Locate the cell with the specified text and output its (X, Y) center coordinate. 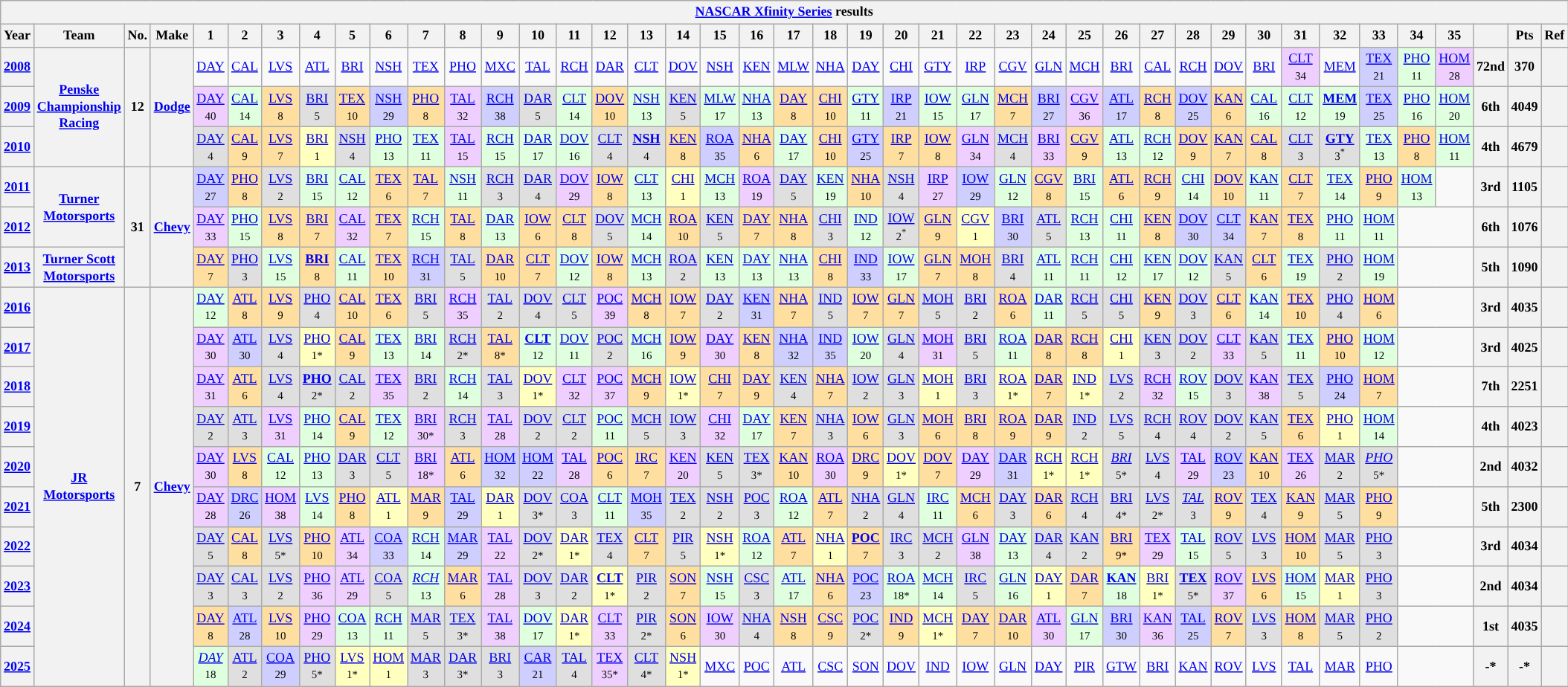
COA5 (388, 587)
POC3 (756, 506)
DAR1 (500, 506)
2008 (18, 67)
BRI27 (1049, 107)
TAL22 (500, 546)
ROV7 (1229, 626)
ROA6 (1013, 307)
35 (1455, 36)
NASCAR Xfinity Series results (784, 12)
BRI14 (426, 347)
DAY29 (976, 467)
PIR5 (683, 546)
CHI32 (720, 427)
MCH4 (1013, 146)
DAY31 (211, 387)
HOM1 (388, 666)
28 (1193, 36)
9 (500, 36)
2 (245, 36)
GTY (937, 67)
IRC7 (647, 467)
LVS10 (281, 626)
DAY18 (211, 666)
DAR5 (539, 107)
LVS14 (317, 506)
DAR2 (574, 587)
COA3 (574, 506)
ROV9 (1229, 506)
ROA18* (902, 587)
DRC9 (866, 467)
CGV (1013, 67)
ROA2 (683, 267)
CHI (902, 67)
DAR8 (1049, 347)
BRI30* (426, 427)
KEN17 (1157, 267)
DAY27 (211, 187)
MAR1 (1340, 587)
BRI1* (1157, 587)
CLT11 (610, 506)
CLT4* (647, 666)
HOM22 (539, 467)
2300 (1525, 506)
16 (756, 36)
IRC5 (976, 587)
GLN16 (1013, 587)
CAL16 (1264, 107)
1 (211, 36)
DAR17 (539, 146)
ROA35 (720, 146)
ATL28 (245, 626)
33 (1379, 36)
4032 (1525, 467)
DAR13 (500, 227)
32 (1340, 36)
ROV4 (1193, 427)
MAR (1340, 666)
IRP27 (937, 187)
DOV25 (1193, 107)
ROV37 (1229, 587)
GLN38 (976, 546)
COA29 (281, 666)
ATL1 (388, 506)
POC (756, 666)
IOW20 (866, 347)
34 (1416, 36)
1105 (1525, 187)
NHA3 (830, 427)
PHO15 (245, 227)
4023 (1525, 427)
CGV1 (976, 227)
BRI9* (1122, 546)
HOM7 (1379, 387)
ATL29 (353, 587)
ROA11 (1013, 347)
DAY4 (211, 146)
TEX19 (1300, 267)
ROA10 (683, 227)
TAL32 (463, 107)
15 (720, 36)
ROA1* (1013, 387)
MCH7 (1013, 107)
21 (937, 36)
POC6 (610, 467)
RCH5 (1085, 307)
22 (976, 36)
KEN7 (793, 427)
MCH6 (976, 506)
2017 (18, 347)
DAY33 (211, 227)
MAR6 (463, 587)
PIR2* (647, 626)
27 (1157, 36)
KAN6 (1229, 107)
TEX29 (1157, 546)
2020 (18, 467)
TEX7 (388, 227)
LVS2* (1157, 506)
IND35 (830, 347)
TEX5 (1300, 387)
ROV15 (1193, 387)
IRC3 (902, 546)
TEX8 (1300, 227)
2022 (18, 546)
HOM32 (500, 467)
KAN14 (1264, 307)
2251 (1525, 387)
ATL11 (1049, 267)
HOM19 (1379, 267)
TEX35* (610, 666)
NHA1 (830, 546)
TAL8* (500, 347)
5 (353, 36)
CAL3 (245, 587)
KAN38 (1264, 387)
KAN9 (1300, 506)
18 (830, 36)
19 (866, 36)
Pts (1525, 36)
CSC9 (830, 626)
ROV5 (1229, 546)
17 (793, 36)
LVS5 (1122, 427)
HOM13 (1416, 187)
ROV (1229, 666)
CAL14 (245, 107)
CGV9 (1085, 146)
KEN4 (793, 387)
NHA4 (756, 626)
NSH29 (388, 107)
1st (1491, 626)
IOW29 (976, 187)
TEX26 (1300, 467)
2018 (18, 387)
CSC3 (756, 587)
2016 (18, 307)
NHA10 (866, 187)
CAL32 (353, 227)
CHI3 (830, 227)
GTY11 (866, 107)
PIR (1085, 666)
CLT8 (574, 227)
DRC26 (245, 506)
TEX35 (388, 387)
MOH1 (937, 387)
KEN31 (756, 307)
2010 (18, 146)
KEN13 (720, 267)
LVS1* (353, 666)
72nd (1491, 67)
Year (18, 36)
MOH31 (937, 347)
DOV4 (539, 307)
ATL2 (245, 666)
BRI33 (1049, 146)
IND (937, 666)
NSH13 (647, 107)
RCH38 (500, 107)
MOH8 (976, 267)
DAR3* (463, 666)
DAR6 (1049, 506)
ATL5 (1049, 227)
CLT14 (574, 107)
BRI4* (1122, 506)
LVS5* (281, 546)
HOM38 (281, 506)
10 (539, 36)
COA33 (388, 546)
NHA32 (793, 347)
2025 (18, 666)
PHO1 (1340, 427)
DOV9 (1193, 146)
TAL4 (574, 666)
CHI7 (720, 387)
MCH2 (937, 546)
ATL3 (245, 427)
30 (1264, 36)
IOW9 (683, 347)
GLN34 (976, 146)
DOV30 (1193, 227)
2011 (18, 187)
IND33 (866, 267)
KEN19 (830, 187)
MOH35 (647, 506)
DOV5 (610, 227)
RCH35 (463, 307)
RCH9 (1157, 187)
4049 (1525, 107)
CGV36 (1085, 107)
IOW (976, 666)
NHA (830, 67)
TEX21 (1379, 67)
Make (172, 36)
CLT2 (574, 427)
PHO36 (317, 587)
NSH2 (720, 506)
CLT (647, 67)
24 (1049, 36)
TAL5 (463, 267)
KAN36 (1157, 626)
2021 (18, 506)
ROA30 (830, 467)
HOM12 (1379, 347)
CLT13 (647, 187)
DAY28 (211, 506)
DAY1 (1049, 587)
POC2* (866, 626)
CAL2 (353, 387)
26 (1122, 36)
CHI5 (1122, 307)
IND2 (1085, 427)
MLW (793, 67)
IRC11 (937, 506)
GTW (1122, 666)
PHO1* (317, 347)
CAR21 (539, 666)
3 (281, 36)
HOM6 (1379, 307)
2019 (18, 427)
2013 (18, 267)
GTY25 (866, 146)
MLW17 (720, 107)
MAR29 (463, 546)
IOW3 (683, 427)
MCH9 (647, 387)
IOW15 (937, 107)
IND9 (902, 626)
IRP7 (902, 146)
NSH15 (720, 587)
DOV11 (574, 347)
SON (866, 666)
POC37 (610, 387)
DAR (610, 67)
HOM8 (1300, 626)
4025 (1525, 347)
2023 (18, 587)
POC39 (610, 307)
Team (79, 36)
ATL13 (1122, 146)
KEN20 (683, 467)
IOW17 (902, 267)
MEM (1340, 67)
NHA2 (866, 506)
1090 (1525, 267)
CAL11 (353, 267)
Dodge (172, 107)
KAN2 (1085, 546)
29 (1229, 36)
ATL34 (353, 546)
Penske Championship Racing (79, 107)
TAL25 (1193, 626)
TAL7 (426, 187)
IRP21 (902, 107)
KEN9 (1157, 307)
PHO14 (317, 427)
KAN18 (1122, 587)
LVS6 (1264, 587)
KAN11 (1264, 187)
BRI7 (317, 227)
IOW1* (683, 387)
MCH8 (647, 307)
IOW2* (902, 227)
TEX25 (1379, 107)
MOH6 (937, 427)
LVS31 (281, 427)
TEX14 (1340, 187)
RCH32 (1157, 387)
HOM10 (1300, 546)
SON6 (683, 626)
TEX5* (1193, 587)
HOM15 (1300, 587)
LVS7 (281, 146)
DOV2* (539, 546)
CLT1* (610, 587)
KEN3 (1157, 347)
Turner Scott Motorsports (79, 267)
DAR3 (353, 467)
DOV29 (574, 187)
TAL2 (500, 307)
DOV16 (574, 146)
POC23 (866, 587)
POC2 (610, 347)
PIR2 (647, 587)
GLN12 (1013, 187)
IOW30 (720, 626)
4 (317, 36)
POC7 (866, 546)
20 (902, 36)
TEX12 (388, 427)
SON7 (683, 587)
PHO16 (1416, 107)
DAY9 (756, 387)
TAL38 (500, 626)
CHI12 (1122, 267)
370 (1525, 67)
IND5 (830, 307)
IRP (976, 67)
DAY40 (211, 107)
POC11 (610, 427)
LVS15 (281, 267)
BRI4 (1013, 267)
MCH1* (937, 626)
CLT4 (610, 146)
GLN9 (937, 227)
HOM20 (1455, 107)
MEM19 (1340, 107)
CGV8 (1049, 187)
TEX (426, 67)
COA13 (353, 626)
ROA9 (1013, 427)
DAR11 (1049, 307)
KAN (1193, 666)
IOW2 (866, 387)
DAR9 (1049, 427)
BRI18* (426, 467)
MCH (1085, 67)
IND12 (866, 227)
Ref (1555, 36)
JR Motorsports (79, 486)
2024 (18, 626)
DOV3* (539, 506)
ATL8 (245, 307)
2009 (18, 107)
KEN (756, 67)
23 (1013, 36)
CAL10 (353, 307)
CLT3 (1300, 146)
RCH2* (463, 347)
ROV23 (1229, 467)
DAY12 (211, 307)
11 (574, 36)
CHI11 (1122, 227)
6 (388, 36)
Turner Motorsports (79, 207)
25 (1085, 36)
NSH8 (793, 626)
8 (463, 36)
RCH31 (426, 267)
MAR3 (426, 666)
PHO24 (1340, 387)
MOH5 (937, 307)
MAR9 (426, 506)
IND1* (1085, 387)
TAL8 (463, 227)
LVS9 (281, 307)
DAR31 (1013, 467)
7th (1491, 387)
No. (137, 36)
NHA8 (793, 227)
ROA19 (756, 187)
NSH11 (463, 187)
DOV17 (539, 626)
CSC (830, 666)
GTY3* (1340, 146)
HOM14 (1379, 427)
DOV7 (937, 467)
RCH12 (1157, 146)
BRI5* (1122, 467)
CHI8 (830, 267)
13 (647, 36)
CHI14 (1193, 187)
2012 (18, 227)
PHO2* (317, 387)
14 (683, 36)
CLT32 (574, 387)
BRI1 (317, 146)
MCH16 (647, 347)
MAR2 (1340, 467)
4679 (1525, 146)
1076 (1525, 227)
HOM28 (1455, 67)
PHO29 (317, 626)
TEX2 (683, 506)
MCH5 (647, 427)
